Identify which cell holds the provided text, then report its [X, Y] central coordinate. 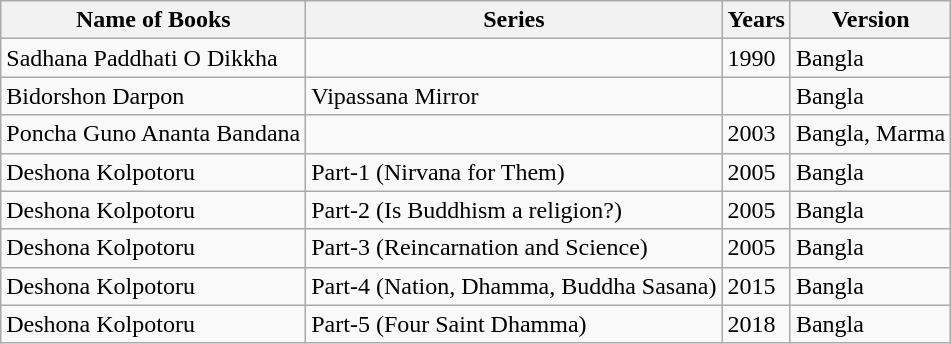
Name of Books [154, 20]
Part-2 (Is Buddhism a religion?) [514, 210]
Bidorshon Darpon [154, 96]
Bangla, Marma [870, 134]
2015 [756, 286]
Series [514, 20]
Sadhana Paddhati O Dikkha [154, 58]
Part-4 (Nation, Dhamma, Buddha Sasana) [514, 286]
2003 [756, 134]
Poncha Guno Ananta Bandana [154, 134]
Years [756, 20]
Part-1 (Nirvana for Them) [514, 172]
Version [870, 20]
2018 [756, 324]
Part-3 (Reincarnation and Science) [514, 248]
Vipassana Mirror [514, 96]
1990 [756, 58]
Part-5 (Four Saint Dhamma) [514, 324]
